Pinpoint the cell where the given text exists, returning its [x, y] midpoint coordinate. 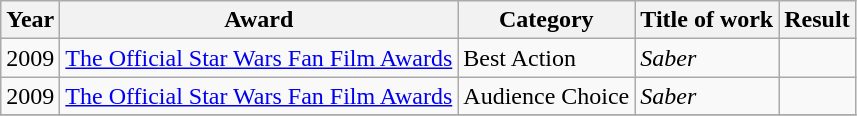
Title of work [707, 20]
Audience Choice [546, 96]
Result [817, 20]
Year [30, 20]
Category [546, 20]
Best Action [546, 58]
Award [259, 20]
